From the cell containing the given text, extract its center point as (x, y) coordinate. 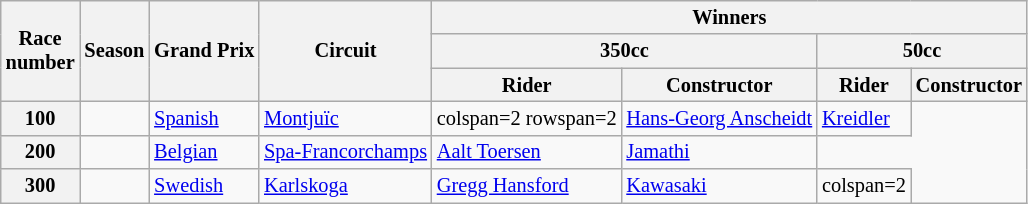
Gregg Hansford (527, 186)
Jamathi (719, 152)
Racenumber (40, 50)
Winners (730, 17)
Spanish (204, 118)
colspan=2 rowspan=2 (527, 118)
Montjuïc (346, 118)
Karlskoga (346, 186)
Kreidler (864, 118)
colspan=2 (864, 186)
Spa-Francorchamps (346, 152)
Aalt Toersen (527, 152)
50cc (922, 51)
100 (40, 118)
Hans-Georg Anscheidt (719, 118)
Circuit (346, 50)
350cc (624, 51)
Grand Prix (204, 50)
Swedish (204, 186)
Kawasaki (719, 186)
300 (40, 186)
200 (40, 152)
Belgian (204, 152)
Season (115, 50)
